Find where the given text appears and provide that cell's center as [X, Y] coordinate. 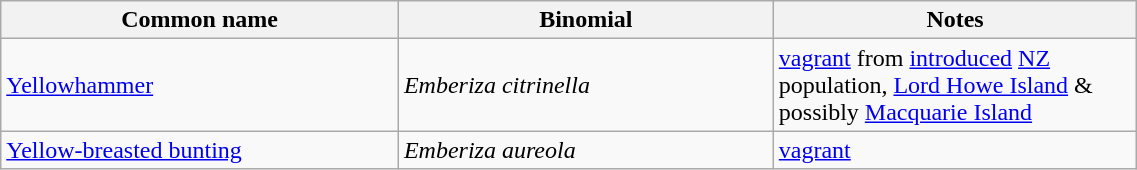
Emberiza aureola [586, 150]
vagrant [955, 150]
Yellowhammer [200, 85]
Binomial [586, 20]
Emberiza citrinella [586, 85]
vagrant from introduced NZ population, Lord Howe Island & possibly Macquarie Island [955, 85]
Notes [955, 20]
Yellow-breasted bunting [200, 150]
Common name [200, 20]
